Determine the (X, Y) coordinate at the center of the cell enclosing the given text.  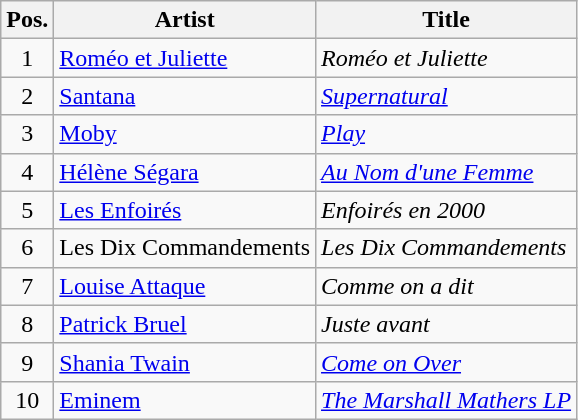
2 (28, 96)
3 (28, 134)
Moby (185, 134)
Come on Over (446, 362)
Eminem (185, 400)
Shania Twain (185, 362)
8 (28, 324)
Hélène Ségara (185, 172)
Play (446, 134)
Pos. (28, 20)
Artist (185, 20)
4 (28, 172)
Patrick Bruel (185, 324)
Santana (185, 96)
Comme on a dit (446, 286)
Enfoirés en 2000 (446, 210)
6 (28, 248)
Les Enfoirés (185, 210)
Title (446, 20)
The Marshall Mathers LP (446, 400)
Juste avant (446, 324)
10 (28, 400)
Supernatural (446, 96)
9 (28, 362)
5 (28, 210)
Au Nom d'une Femme (446, 172)
Louise Attaque (185, 286)
7 (28, 286)
1 (28, 58)
